For the text-containing cell, return its midpoint in (x, y) coordinate format. 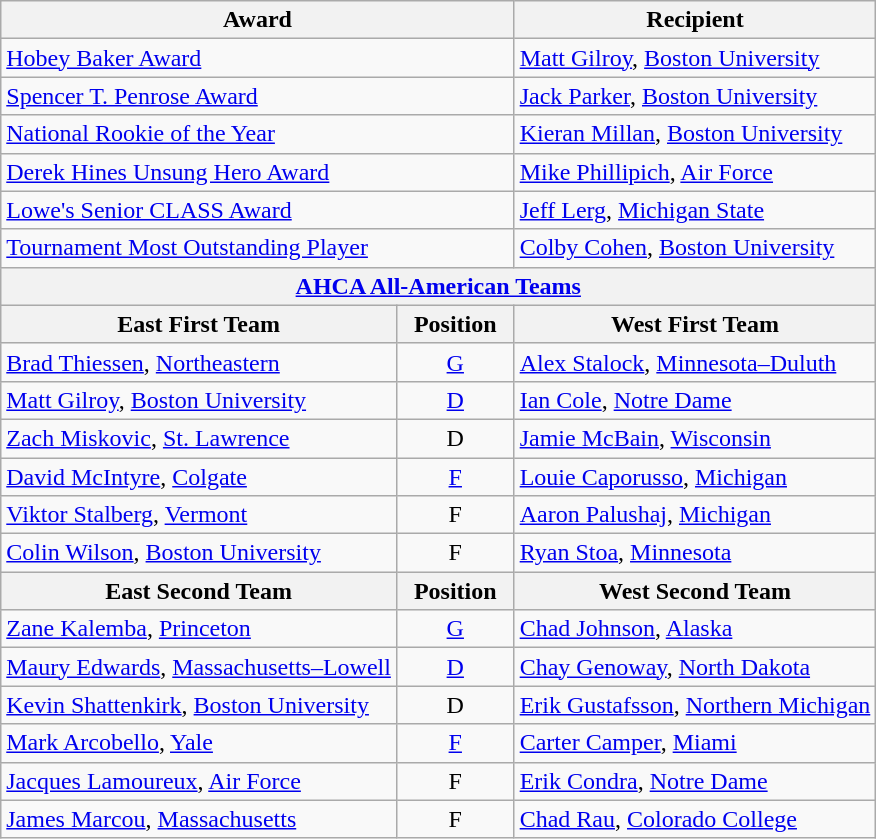
Chay Genoway, North Dakota (695, 667)
Louie Caporusso, Michigan (695, 477)
East Second Team (199, 591)
Tournament Most Outstanding Player (258, 248)
David McIntyre, Colgate (199, 477)
Erik Condra, Notre Dame (695, 781)
Recipient (695, 20)
Kieran Millan, Boston University (695, 134)
Spencer T. Penrose Award (258, 96)
Ian Cole, Notre Dame (695, 400)
Jack Parker, Boston University (695, 96)
Zach Miskovic, St. Lawrence (199, 438)
Brad Thiessen, Northeastern (199, 362)
West Second Team (695, 591)
Award (258, 20)
Alex Stalock, Minnesota–Duluth (695, 362)
AHCA All-American Teams (438, 286)
Carter Camper, Miami (695, 743)
James Marcou, Massachusetts (199, 819)
Jacques Lamoureux, Air Force (199, 781)
West First Team (695, 324)
Jeff Lerg, Michigan State (695, 210)
Maury Edwards, Massachusetts–Lowell (199, 667)
Colin Wilson, Boston University (199, 553)
Colby Cohen, Boston University (695, 248)
Chad Rau, Colorado College (695, 819)
Derek Hines Unsung Hero Award (258, 172)
Lowe's Senior CLASS Award (258, 210)
Viktor Stalberg, Vermont (199, 515)
Chad Johnson, Alaska (695, 629)
National Rookie of the Year (258, 134)
Aaron Palushaj, Michigan (695, 515)
East First Team (199, 324)
Hobey Baker Award (258, 58)
Erik Gustafsson, Northern Michigan (695, 705)
Mike Phillipich, Air Force (695, 172)
Ryan Stoa, Minnesota (695, 553)
Zane Kalemba, Princeton (199, 629)
Kevin Shattenkirk, Boston University (199, 705)
Mark Arcobello, Yale (199, 743)
Jamie McBain, Wisconsin (695, 438)
